Scan for the cell matching the given text and deliver its (x, y) coordinate at center. 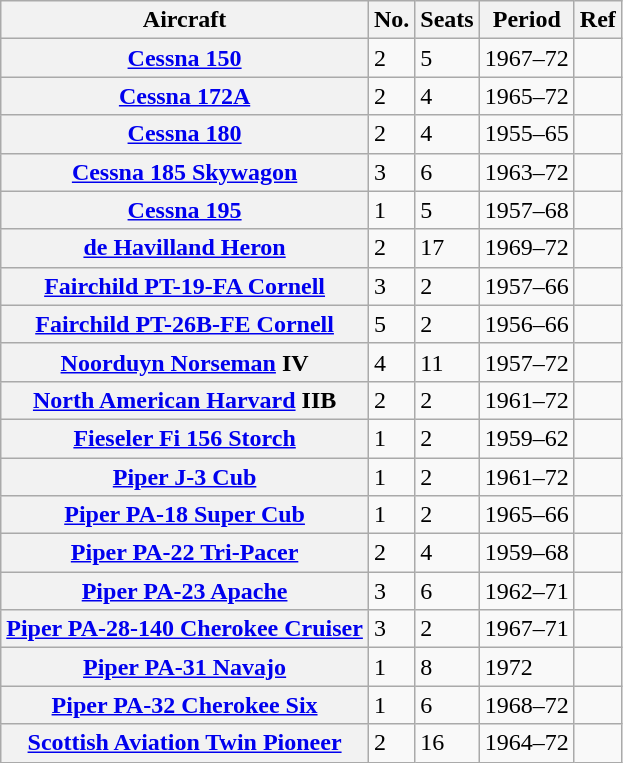
1965–72 (526, 96)
Cessna 172A (185, 96)
Piper J-3 Cub (185, 477)
1968–72 (526, 705)
1962–71 (526, 591)
1972 (526, 667)
Piper PA-31 Navajo (185, 667)
1957–68 (526, 210)
1956–66 (526, 324)
Cessna 150 (185, 58)
16 (447, 743)
de Havilland Heron (185, 248)
Piper PA-23 Apache (185, 591)
1965–66 (526, 515)
Piper PA-32 Cherokee Six (185, 705)
1957–66 (526, 286)
1959–62 (526, 438)
1967–71 (526, 629)
Ref (598, 20)
Scottish Aviation Twin Pioneer (185, 743)
North American Harvard IIB (185, 400)
11 (447, 362)
1964–72 (526, 743)
1955–65 (526, 134)
8 (447, 667)
1969–72 (526, 248)
Cessna 180 (185, 134)
1963–72 (526, 172)
Fairchild PT-26B-FE Cornell (185, 324)
1959–68 (526, 553)
Cessna 195 (185, 210)
17 (447, 248)
1967–72 (526, 58)
Period (526, 20)
Seats (447, 20)
Fieseler Fi 156 Storch (185, 438)
No. (391, 20)
Piper PA-18 Super Cub (185, 515)
Noorduyn Norseman IV (185, 362)
Aircraft (185, 20)
Cessna 185 Skywagon (185, 172)
Piper PA-28-140 Cherokee Cruiser (185, 629)
Fairchild PT-19-FA Cornell (185, 286)
Piper PA-22 Tri-Pacer (185, 553)
1957–72 (526, 362)
